Detect which cell encompasses the target text, then output its (X, Y) center coordinate. 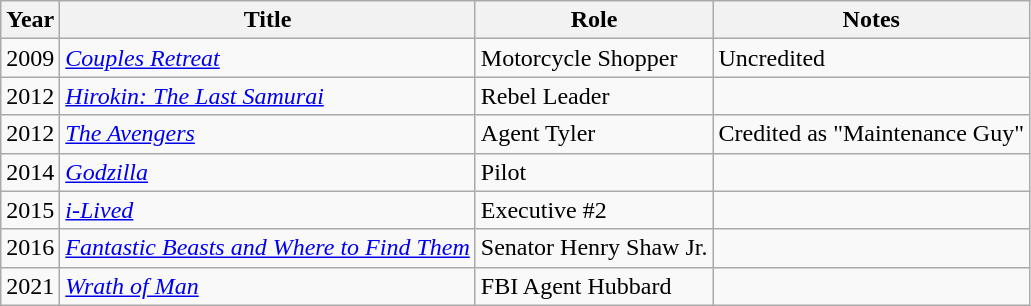
2014 (30, 172)
2015 (30, 210)
Wrath of Man (268, 286)
Title (268, 20)
FBI Agent Hubbard (594, 286)
Pilot (594, 172)
Notes (872, 20)
Rebel Leader (594, 96)
The Avengers (268, 134)
Senator Henry Shaw Jr. (594, 248)
Executive #2 (594, 210)
2009 (30, 58)
Godzilla (268, 172)
Hirokin: The Last Samurai (268, 96)
Couples Retreat (268, 58)
Agent Tyler (594, 134)
2021 (30, 286)
2016 (30, 248)
Credited as "Maintenance Guy" (872, 134)
Uncredited (872, 58)
Motorcycle Shopper (594, 58)
i-Lived (268, 210)
Fantastic Beasts and Where to Find Them (268, 248)
Role (594, 20)
Year (30, 20)
